Detect which cell encompasses the target text, then output its [X, Y] center coordinate. 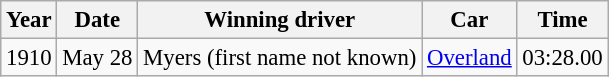
Car [470, 20]
Year [29, 20]
Overland [470, 58]
1910 [29, 58]
Date [98, 20]
Time [562, 20]
Winning driver [280, 20]
May 28 [98, 58]
03:28.00 [562, 58]
Myers (first name not known) [280, 58]
